Identify which cell holds the provided text, then report its [x, y] central coordinate. 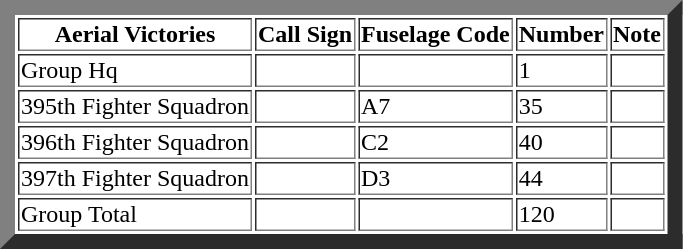
1 [562, 70]
C2 [436, 142]
44 [562, 178]
Group Total [135, 214]
395th Fighter Squadron [135, 106]
D3 [436, 178]
397th Fighter Squadron [135, 178]
Call Sign [305, 34]
396th Fighter Squadron [135, 142]
35 [562, 106]
Note [637, 34]
40 [562, 142]
Group Hq [135, 70]
120 [562, 214]
Fuselage Code [436, 34]
Aerial Victories [135, 34]
A7 [436, 106]
Number [562, 34]
